From the cell containing the given text, extract its center point as (X, Y) coordinate. 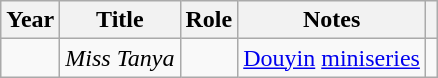
Notes (332, 20)
Title (120, 20)
Miss Tanya (120, 58)
Douyin miniseries (332, 58)
Year (30, 20)
Role (209, 20)
